Capture the cell that displays the provided text and extract its [x, y] central coordinate. 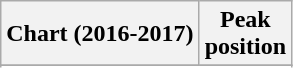
Chart (2016-2017) [100, 34]
Peak position [245, 34]
